From the cell containing the given text, extract its center point as (x, y) coordinate. 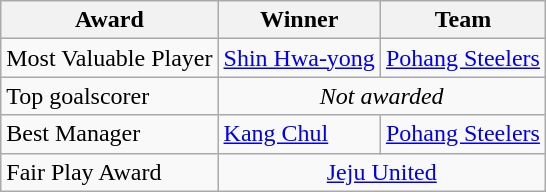
Team (462, 20)
Winner (299, 20)
Kang Chul (299, 134)
Award (110, 20)
Most Valuable Player (110, 58)
Best Manager (110, 134)
Shin Hwa-yong (299, 58)
Fair Play Award (110, 172)
Jeju United (382, 172)
Not awarded (382, 96)
Top goalscorer (110, 96)
